Capture the cell that displays the provided text and extract its [X, Y] central coordinate. 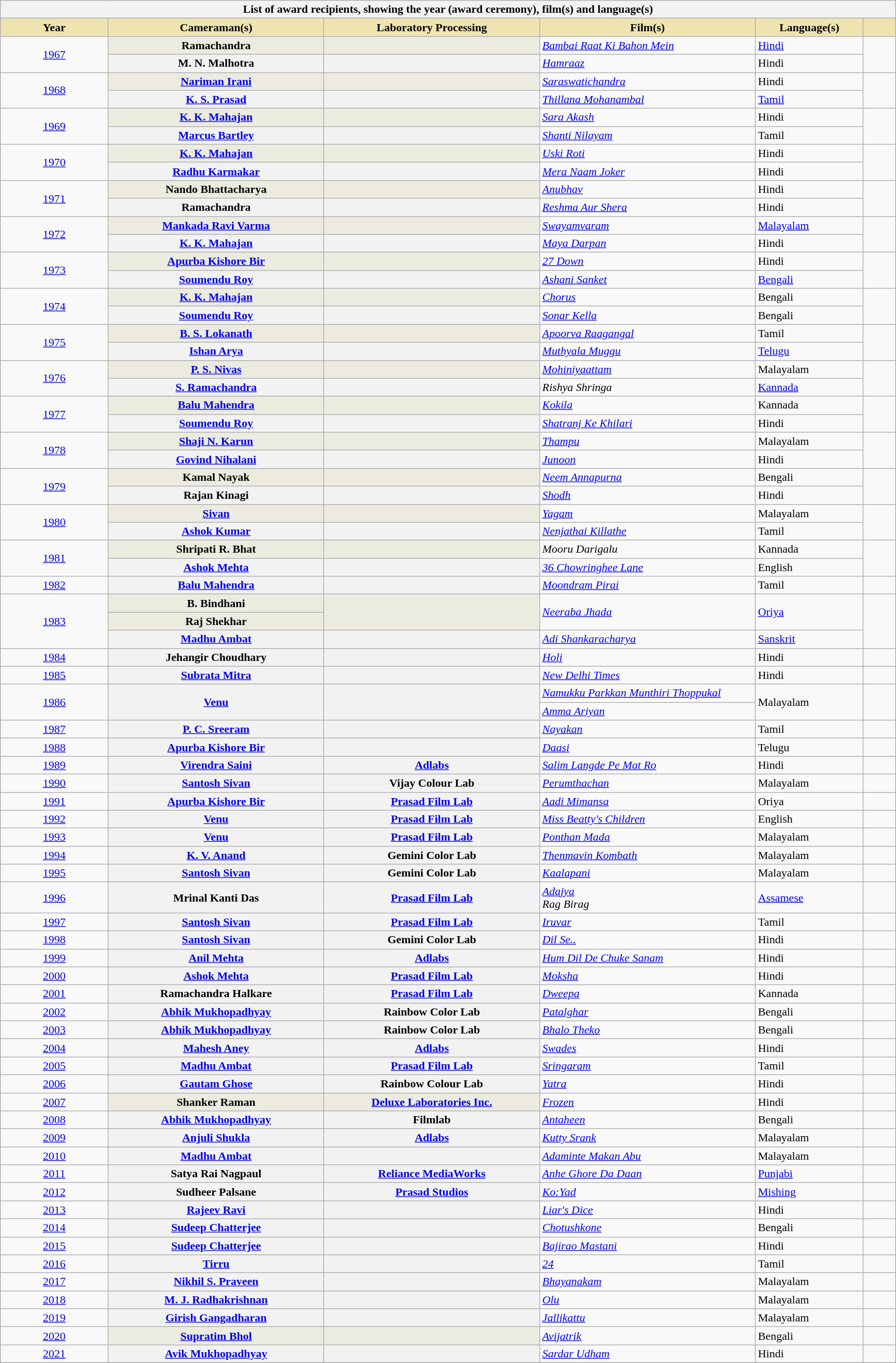
Subrata Mitra [216, 675]
Daasi [647, 747]
1994 [54, 855]
Amma Ariyan [647, 711]
Bajirao Mastani [647, 1246]
Antaheen [647, 1120]
Mahesh Aney [216, 1048]
Namukku Parkkan Munthiri Thoppukal [647, 693]
2020 [54, 1336]
M. J. Radhakrishnan [216, 1300]
2018 [54, 1300]
Mishing [809, 1192]
1980 [54, 522]
Ishan Arya [216, 351]
2009 [54, 1138]
1984 [54, 657]
Anhe Ghore Da Daan [647, 1174]
Thampu [647, 441]
Miss Beatty's Children [647, 819]
Ashani Sanket [647, 279]
1999 [54, 958]
Satya Rai Nagpaul [216, 1174]
Ashok Kumar [216, 531]
Swayamvaram [647, 226]
1989 [54, 765]
Language(s) [809, 27]
36 Chowringhee Lane [647, 567]
1982 [54, 585]
2002 [54, 1012]
Perumthachan [647, 783]
Vijay Colour Lab [431, 783]
List of award recipients, showing the year (award ceremony), film(s) and language(s) [448, 9]
Year [54, 27]
Mankada Ravi Varma [216, 226]
2021 [54, 1354]
Moksha [647, 976]
Bhayanakam [647, 1282]
1993 [54, 837]
Supratim Bhol [216, 1336]
K. V. Anand [216, 855]
Shaji N. Karun [216, 441]
Sudheer Palsane [216, 1192]
Laboratory Processing [431, 27]
1975 [54, 342]
Rishya Shringa [647, 387]
Dweepa [647, 994]
27 Down [647, 261]
2019 [54, 1318]
Kokila [647, 405]
Mera Naam Joker [647, 171]
2003 [54, 1030]
2005 [54, 1066]
Jallikattu [647, 1318]
Shodh [647, 495]
1971 [54, 198]
1997 [54, 922]
1972 [54, 234]
1979 [54, 486]
1988 [54, 747]
Tirru [216, 1264]
Rainbow Colour Lab [431, 1084]
Jehangir Choudhary [216, 657]
Neeraba Jhada [647, 612]
24 [647, 1264]
2011 [54, 1174]
Nenjathai Killathe [647, 531]
Salim Langde Pe Mat Ro [647, 765]
Swades [647, 1048]
Adaminte Makan Abu [647, 1156]
Olu [647, 1300]
Gautam Ghose [216, 1084]
K. S. Prasad [216, 99]
Dil Se.. [647, 940]
P. S. Nivas [216, 369]
1991 [54, 801]
AdajyaRag Birag [647, 897]
1976 [54, 378]
Chotushkone [647, 1228]
2001 [54, 994]
Film(s) [647, 27]
Kamal Nayak [216, 477]
2014 [54, 1228]
1978 [54, 450]
Kaalapani [647, 873]
Muthyala Muggu [647, 351]
Marcus Bartley [216, 135]
Prasad Studios [431, 1192]
1977 [54, 414]
Sonar Kella [647, 315]
Hamraaz [647, 63]
Adi Shankaracharya [647, 639]
Sivan [216, 513]
2012 [54, 1192]
Bambai Raat Ki Bahon Mein [647, 45]
Apoorva Raagangal [647, 333]
Filmlab [431, 1120]
Govind Nihalani [216, 459]
Shanti Nilayam [647, 135]
1996 [54, 897]
1968 [54, 90]
Rajeev Ravi [216, 1210]
Chorus [647, 297]
Ramachandra Halkare [216, 994]
Reliance MediaWorks [431, 1174]
Nayakan [647, 729]
Assamese [809, 897]
1985 [54, 675]
Iruvar [647, 922]
Mrinal Kanti Das [216, 897]
Reshma Aur Shera [647, 207]
2017 [54, 1282]
1967 [54, 54]
Anubhav [647, 189]
Avijatrik [647, 1336]
Thillana Mohanambal [647, 99]
Mooru Darigalu [647, 549]
Punjabi [809, 1174]
Cameraman(s) [216, 27]
Saraswatichandra [647, 81]
Bhalo Theko [647, 1030]
2007 [54, 1102]
1973 [54, 270]
Shripati R. Bhat [216, 549]
Uski Roti [647, 153]
2010 [54, 1156]
S. Ramachandra [216, 387]
1995 [54, 873]
B. Bindhani [216, 603]
1974 [54, 306]
Sringaram [647, 1066]
Shatranj Ke Khilari [647, 423]
Rajan Kinagi [216, 495]
Nariman Irani [216, 81]
2016 [54, 1264]
Anjuli Shukla [216, 1138]
1992 [54, 819]
Nando Bhattacharya [216, 189]
Anil Mehta [216, 958]
1986 [54, 702]
2008 [54, 1120]
2000 [54, 976]
Avik Mukhopadhyay [216, 1354]
Liar's Dice [647, 1210]
Junoon [647, 459]
2013 [54, 1210]
Virendra Saini [216, 765]
Deluxe Laboratories Inc. [431, 1102]
1990 [54, 783]
Yagam [647, 513]
Sardar Udham [647, 1354]
2004 [54, 1048]
1998 [54, 940]
1969 [54, 126]
Aadi Mimansa [647, 801]
Girish Gangadharan [216, 1318]
1987 [54, 729]
Kutty Srank [647, 1138]
Shanker Raman [216, 1102]
Yatra [647, 1084]
1983 [54, 621]
Nikhil S. Praveen [216, 1282]
Sanskrit [809, 639]
Ponthan Mada [647, 837]
Holi [647, 657]
1970 [54, 162]
1981 [54, 558]
Sara Akash [647, 117]
Frozen [647, 1102]
Mohiniyaattam [647, 369]
B. S. Lokanath [216, 333]
2015 [54, 1246]
M. N. Malhotra [216, 63]
Patalghar [647, 1012]
Neem Annapurna [647, 477]
2006 [54, 1084]
New Delhi Times [647, 675]
P. C. Sreeram [216, 729]
Thenmavin Kombath [647, 855]
Maya Darpan [647, 243]
Raj Shekhar [216, 621]
Moondram Pirai [647, 585]
Radhu Karmakar [216, 171]
Hum Dil De Chuke Sanam [647, 958]
Ko:Yad [647, 1192]
